Determine the (x, y) coordinate at the center of the cell enclosing the given text.  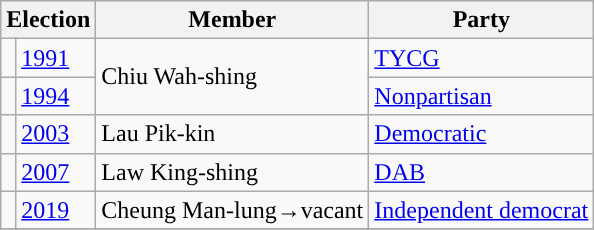
TYCG (482, 58)
2007 (56, 172)
Election (48, 20)
Independent democrat (482, 210)
2019 (56, 210)
1994 (56, 96)
Chiu Wah-shing (232, 77)
Lau Pik-kin (232, 134)
Democratic (482, 134)
2003 (56, 134)
Member (232, 20)
Law King-shing (232, 172)
1991 (56, 58)
Nonpartisan (482, 96)
Party (482, 20)
Cheung Man-lung→vacant (232, 210)
DAB (482, 172)
